Detect which cell encompasses the target text, then output its [x, y] center coordinate. 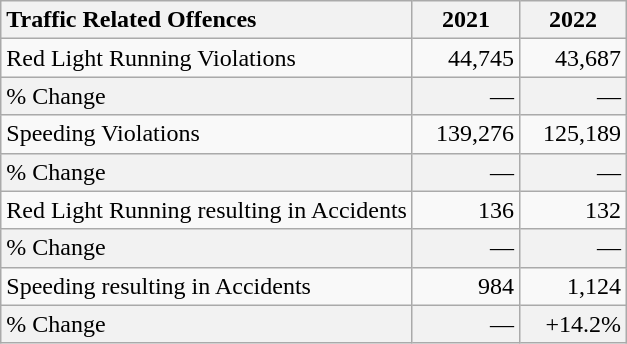
136 [466, 210]
2021 [466, 20]
132 [574, 210]
1,124 [574, 286]
Speeding Violations [207, 134]
Traffic Related Offences [207, 20]
Red Light Running resulting in Accidents [207, 210]
+14.2% [574, 324]
Speeding resulting in Accidents [207, 286]
44,745 [466, 58]
Red Light Running Violations [207, 58]
139,276 [466, 134]
984 [466, 286]
43,687 [574, 58]
2022 [574, 20]
125,189 [574, 134]
